Detect which cell encompasses the target text, then output its (x, y) center coordinate. 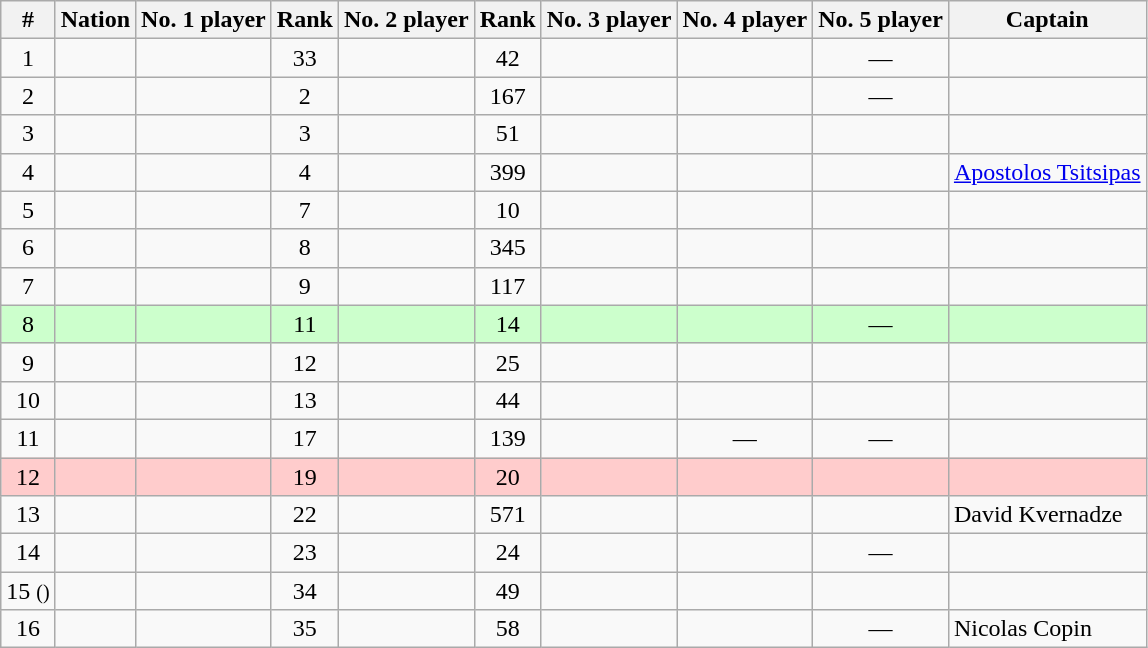
399 (508, 172)
No. 2 player (406, 20)
No. 4 player (745, 20)
42 (508, 58)
20 (508, 477)
16 (28, 629)
58 (508, 629)
44 (508, 400)
5 (28, 210)
33 (304, 58)
17 (304, 438)
1 (28, 58)
# (28, 20)
Nicolas Copin (1047, 629)
Nation (95, 20)
167 (508, 96)
139 (508, 438)
22 (304, 515)
24 (508, 553)
15 () (28, 591)
6 (28, 248)
571 (508, 515)
23 (304, 553)
Apostolos Tsitsipas (1047, 172)
345 (508, 248)
49 (508, 591)
117 (508, 286)
No. 5 player (881, 20)
25 (508, 362)
David Kvernadze (1047, 515)
51 (508, 134)
34 (304, 591)
No. 1 player (204, 20)
No. 3 player (609, 20)
19 (304, 477)
35 (304, 629)
Captain (1047, 20)
